Determine the [x, y] coordinate at the center of the cell enclosing the given text.  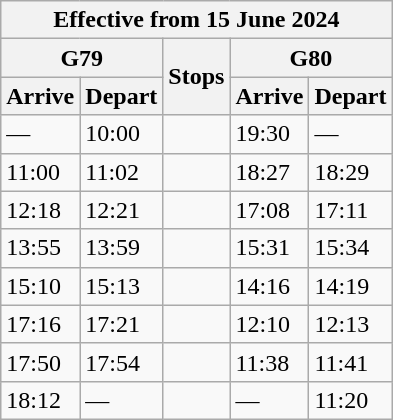
18:27 [270, 172]
15:34 [350, 248]
12:21 [122, 210]
14:16 [270, 286]
12:18 [40, 210]
18:12 [40, 400]
12:13 [350, 324]
11:02 [122, 172]
17:54 [122, 362]
11:38 [270, 362]
13:59 [122, 248]
12:10 [270, 324]
11:41 [350, 362]
G80 [311, 58]
14:19 [350, 286]
17:50 [40, 362]
11:00 [40, 172]
17:21 [122, 324]
10:00 [122, 134]
11:20 [350, 400]
15:31 [270, 248]
15:10 [40, 286]
17:11 [350, 210]
Stops [196, 77]
13:55 [40, 248]
19:30 [270, 134]
15:13 [122, 286]
17:16 [40, 324]
17:08 [270, 210]
Effective from 15 June 2024 [196, 20]
G79 [82, 58]
18:29 [350, 172]
